From the cell containing the given text, extract its center point as [x, y] coordinate. 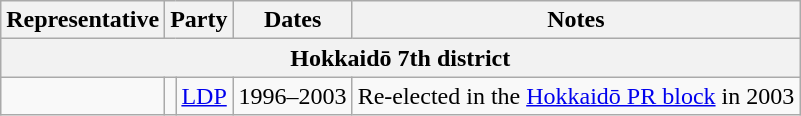
Representative [83, 20]
Dates [292, 20]
Hokkaidō 7th district [400, 58]
Notes [576, 20]
Party [199, 20]
LDP [204, 96]
1996–2003 [292, 96]
Re-elected in the Hokkaidō PR block in 2003 [576, 96]
